Extract the [x, y] coordinate from the center of the cell holding the provided text.  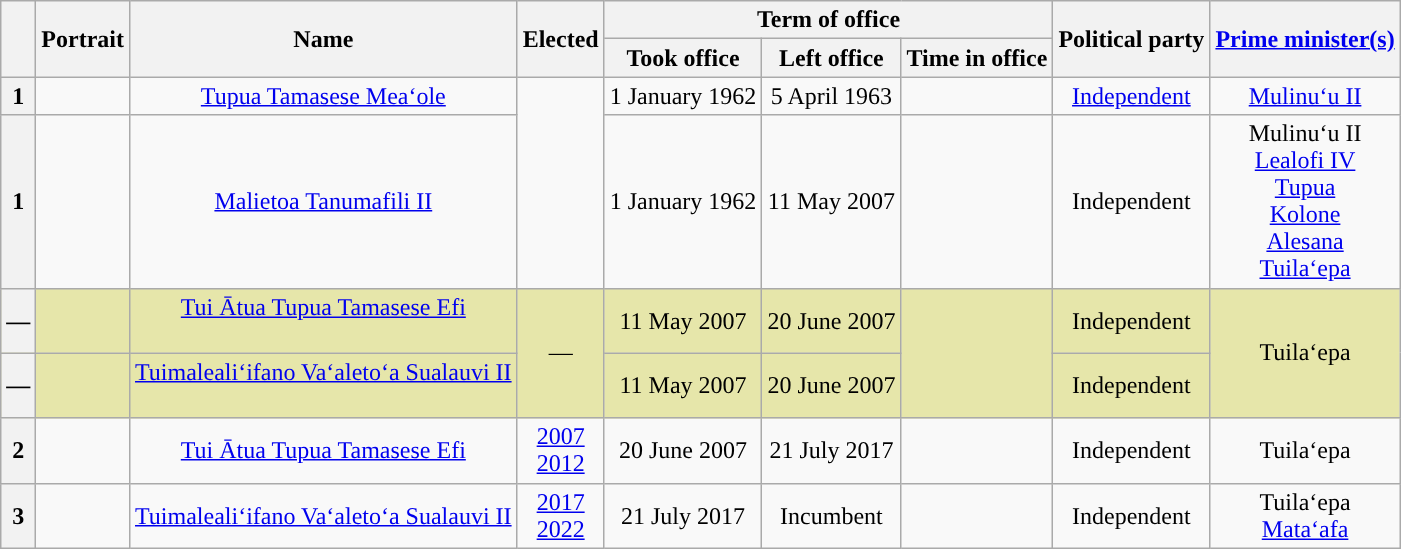
Incumbent [832, 516]
Term of office [828, 20]
TuilaʻepaMataʻafa [1305, 516]
Left office [832, 58]
Prime minister(s) [1305, 39]
Tupua Tamasese Meaʻole [323, 96]
Took office [683, 58]
Political party [1132, 39]
20072012 [560, 450]
Time in office [977, 58]
5 April 1963 [832, 96]
Mulinuʻu IILealofi IVTupuaKoloneAlesanaTuilaʻepa [1305, 202]
Malietoa Tanumafili II [323, 202]
3 [18, 516]
Mulinuʻu II [1305, 96]
20172022 [560, 516]
Name [323, 39]
Elected [560, 39]
2 [18, 450]
Portrait [83, 39]
